From the cell containing the given text, extract its center point as [X, Y] coordinate. 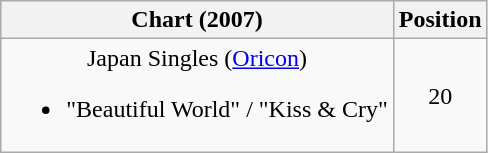
Japan Singles (Oricon)"Beautiful World" / "Kiss & Cry" [198, 96]
20 [440, 96]
Position [440, 20]
Chart (2007) [198, 20]
